Locate the cell with the specified text and output its (X, Y) center coordinate. 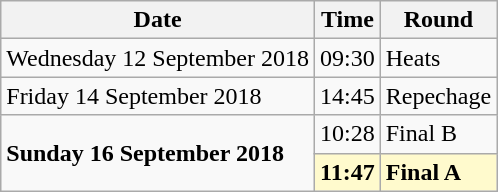
Date (158, 20)
09:30 (347, 58)
Friday 14 September 2018 (158, 96)
Final A (438, 172)
Wednesday 12 September 2018 (158, 58)
Repechage (438, 96)
Sunday 16 September 2018 (158, 153)
Final B (438, 134)
Heats (438, 58)
11:47 (347, 172)
Time (347, 20)
10:28 (347, 134)
Round (438, 20)
14:45 (347, 96)
